Extract the [x, y] coordinate from the center of the cell holding the provided text.  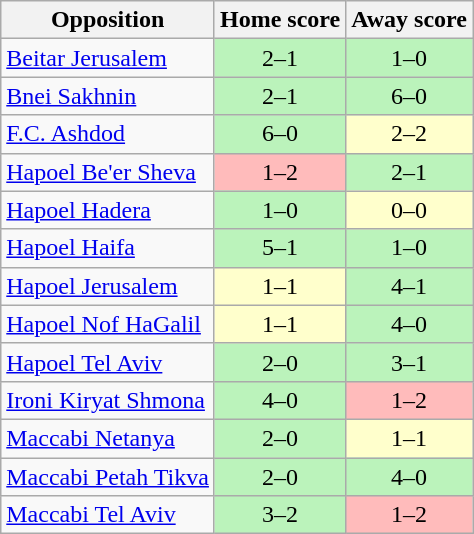
Beitar Jerusalem [108, 58]
Hapoel Tel Aviv [108, 362]
3–1 [410, 362]
Hapoel Nof HaGalil [108, 324]
Maccabi Tel Aviv [108, 515]
3–2 [280, 515]
Maccabi Netanya [108, 438]
Hapoel Be'er Sheva [108, 172]
Bnei Sakhnin [108, 96]
Maccabi Petah Tikva [108, 477]
F.C. Ashdod [108, 134]
Home score [280, 20]
0–0 [410, 210]
2–2 [410, 134]
Hapoel Haifa [108, 248]
Away score [410, 20]
Ironi Kiryat Shmona [108, 400]
4–1 [410, 286]
5–1 [280, 248]
Hapoel Hadera [108, 210]
Hapoel Jerusalem [108, 286]
Opposition [108, 20]
